Find where the given text appears and provide that cell's center as (X, Y) coordinate. 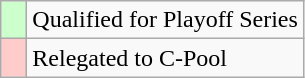
Relegated to C-Pool (166, 58)
Qualified for Playoff Series (166, 20)
